Locate the cell with the specified text and output its (X, Y) center coordinate. 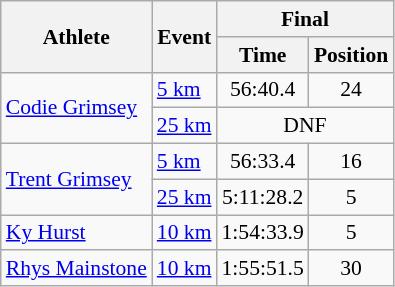
Event (184, 36)
DNF (306, 126)
1:55:51.5 (263, 269)
1:54:33.9 (263, 233)
5:11:28.2 (263, 197)
56:33.4 (263, 162)
24 (351, 90)
Position (351, 55)
Final (306, 19)
16 (351, 162)
Trent Grimsey (76, 180)
Athlete (76, 36)
Rhys Mainstone (76, 269)
30 (351, 269)
Time (263, 55)
Ky Hurst (76, 233)
56:40.4 (263, 90)
Codie Grimsey (76, 108)
